Output the (X, Y) coordinate of the center of the cell containing the given text.  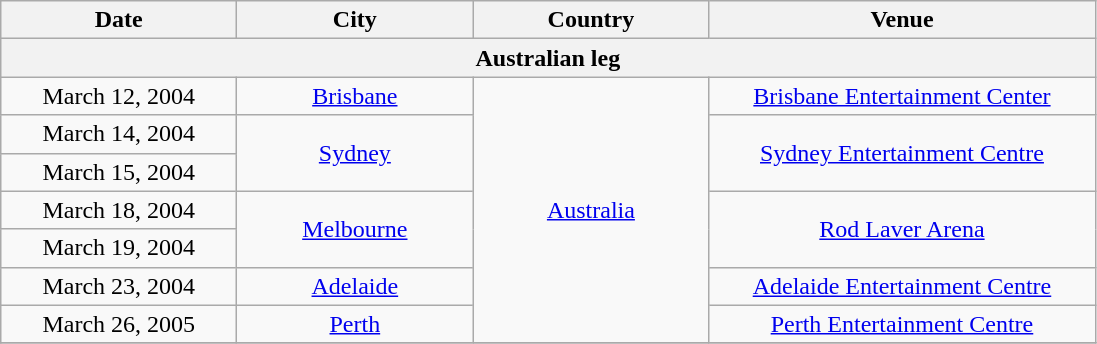
Perth Entertainment Centre (902, 324)
Rod Laver Arena (902, 229)
Sydney (355, 153)
City (355, 20)
Australia (591, 210)
Australian leg (548, 58)
Melbourne (355, 229)
Brisbane (355, 96)
Adelaide (355, 286)
Sydney Entertainment Centre (902, 153)
Adelaide Entertainment Centre (902, 286)
March 23, 2004 (119, 286)
Venue (902, 20)
Country (591, 20)
Date (119, 20)
March 19, 2004 (119, 248)
Perth (355, 324)
March 12, 2004 (119, 96)
March 14, 2004 (119, 134)
March 26, 2005 (119, 324)
March 18, 2004 (119, 210)
Brisbane Entertainment Center (902, 96)
March 15, 2004 (119, 172)
